From the cell containing the given text, extract its center point as [x, y] coordinate. 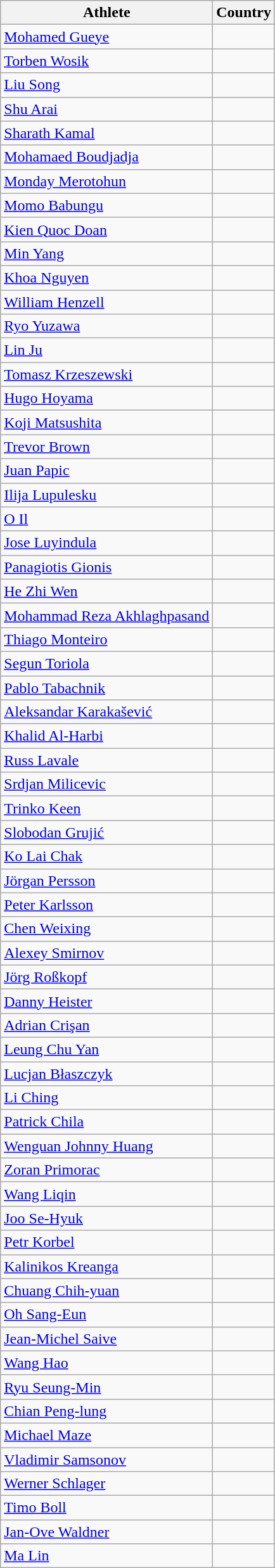
Wenguan Johnny Huang [106, 1146]
Sharath Kamal [106, 133]
Kien Quoc Doan [106, 229]
Slobodan Grujić [106, 832]
Mohammad Reza Akhlaghpasand [106, 615]
Peter Karlsson [106, 905]
Liu Song [106, 85]
Torben Wosik [106, 61]
Koji Matsushita [106, 423]
Khoa Nguyen [106, 277]
Patrick Chila [106, 1122]
Wang Hao [106, 1363]
Joo Se-Hyuk [106, 1218]
Momo Babungu [106, 205]
Lin Ju [106, 350]
Chian Peng-lung [106, 1411]
Jörgan Persson [106, 881]
Juan Papic [106, 471]
Zoran Primorac [106, 1170]
Li Ching [106, 1098]
Trevor Brown [106, 447]
Thiago Monteiro [106, 639]
Michael Maze [106, 1435]
Hugo Hoyama [106, 398]
Ma Lin [106, 1556]
Khalid Al-Harbi [106, 736]
Country [244, 13]
Mohamed Gueye [106, 37]
Trinko Keen [106, 808]
Ko Lai Chak [106, 857]
Mohamaed Boudjadja [106, 157]
Ryu Seung-Min [106, 1387]
Timo Boll [106, 1508]
Chen Weixing [106, 929]
He Zhi Wen [106, 591]
Adrian Crişan [106, 1025]
Chuang Chih-yuan [106, 1291]
Ilija Lupulesku [106, 495]
William Henzell [106, 302]
Srdjan Milicevic [106, 784]
Vladimir Samsonov [106, 1459]
Pablo Tabachnik [106, 687]
Panagiotis Gionis [106, 567]
Tomasz Krzeszewski [106, 374]
Jörg Roßkopf [106, 977]
Min Yang [106, 253]
Werner Schlager [106, 1484]
Russ Lavale [106, 760]
Jose Luyindula [106, 543]
O Il [106, 519]
Leung Chu Yan [106, 1049]
Alexey Smirnov [106, 953]
Aleksandar Karakašević [106, 712]
Lucjan Błaszczyk [106, 1074]
Danny Heister [106, 1001]
Monday Merotohun [106, 181]
Segun Toriola [106, 663]
Wang Liqin [106, 1194]
Jan-Ove Waldner [106, 1532]
Petr Korbel [106, 1242]
Jean-Michel Saive [106, 1339]
Shu Arai [106, 109]
Oh Sang-Eun [106, 1315]
Athlete [106, 13]
Ryo Yuzawa [106, 326]
Kalinikos Kreanga [106, 1266]
